Capture the cell that displays the provided text and extract its [x, y] central coordinate. 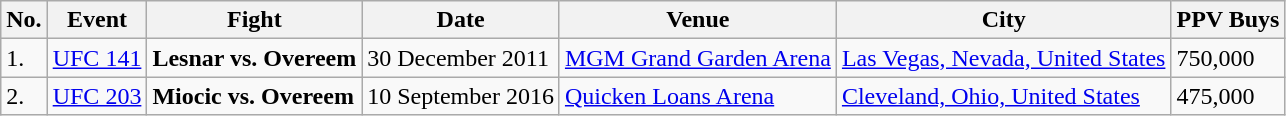
Miocic vs. Overeem [254, 96]
UFC 203 [97, 96]
10 September 2016 [461, 96]
1. [24, 58]
750,000 [1228, 58]
Fight [254, 20]
MGM Grand Garden Arena [698, 58]
Lesnar vs. Overeem [254, 58]
Quicken Loans Arena [698, 96]
Date [461, 20]
PPV Buys [1228, 20]
Event [97, 20]
Las Vegas, Nevada, United States [1004, 58]
UFC 141 [97, 58]
30 December 2011 [461, 58]
No. [24, 20]
475,000 [1228, 96]
Cleveland, Ohio, United States [1004, 96]
City [1004, 20]
2. [24, 96]
Venue [698, 20]
